Scan for the cell matching the given text and deliver its [x, y] coordinate at center. 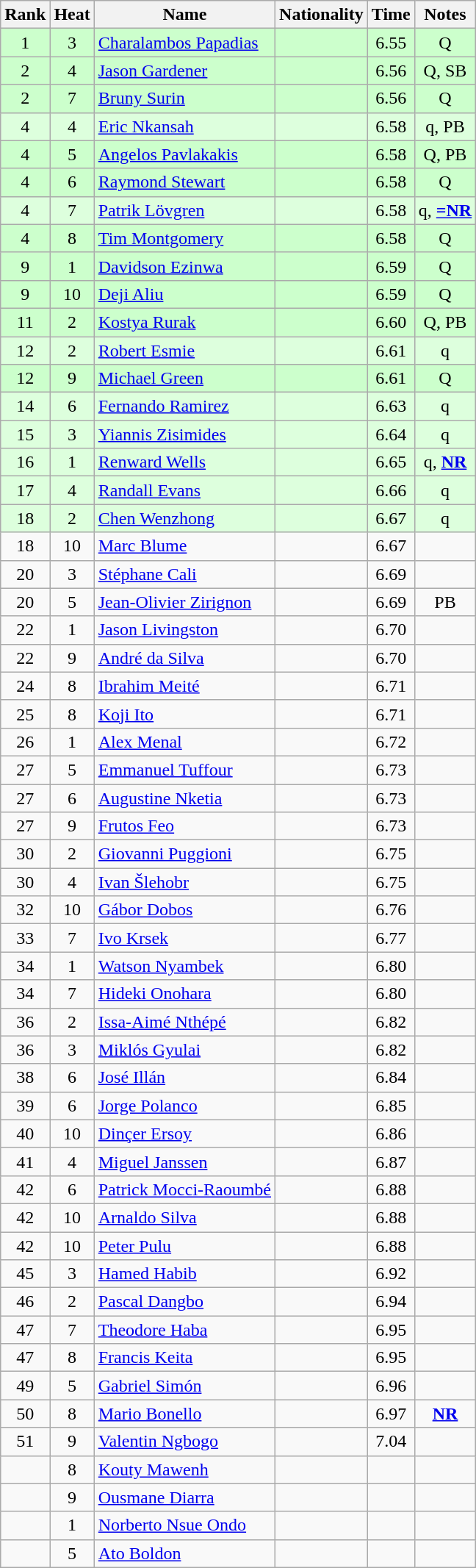
Fernando Ramirez [184, 407]
Alex Menal [184, 742]
Jorge Polanco [184, 1106]
6.86 [391, 1134]
Stéphane Cali [184, 574]
33 [25, 938]
6.72 [391, 742]
51 [25, 1442]
q, NR [445, 462]
Giovanni Puggioni [184, 854]
Hamed Habib [184, 1274]
NR [445, 1414]
PB [445, 602]
17 [25, 490]
Chen Wenzhong [184, 518]
39 [25, 1106]
Bruny Surin [184, 99]
46 [25, 1302]
6.84 [391, 1078]
Charalambos Papadias [184, 43]
Pascal Dangbo [184, 1302]
Notes [445, 15]
6.85 [391, 1106]
Jason Livingston [184, 630]
Robert Esmie [184, 351]
45 [25, 1274]
Ousmane Diarra [184, 1497]
7.04 [391, 1442]
Marc Blume [184, 546]
Gábor Dobos [184, 910]
Angelos Pavlakakis [184, 154]
6.63 [391, 407]
Issa-Aimé Nthépé [184, 1022]
Mario Bonello [184, 1414]
6.96 [391, 1386]
André da Silva [184, 658]
6.97 [391, 1414]
6.77 [391, 938]
Dinçer Ersoy [184, 1134]
Eric Nkansah [184, 126]
40 [25, 1134]
11 [25, 322]
Tim Montgomery [184, 238]
6.55 [391, 43]
Ato Boldon [184, 1553]
6.92 [391, 1274]
Patrik Lövgren [184, 210]
Time [391, 15]
Ibrahim Meité [184, 686]
Patrick Mocci-Raoumbé [184, 1189]
25 [25, 714]
24 [25, 686]
Randall Evans [184, 490]
Ivan Šlehobr [184, 882]
6.65 [391, 462]
26 [25, 742]
41 [25, 1161]
Peter Pulu [184, 1246]
Gabriel Simón [184, 1386]
Davidson Ezinwa [184, 266]
Raymond Stewart [184, 182]
Francis Keita [184, 1358]
Rank [25, 15]
Kouty Mawenh [184, 1469]
38 [25, 1078]
Augustine Nketia [184, 798]
6.87 [391, 1161]
Emmanuel Tuffour [184, 770]
Frutos Feo [184, 826]
6.66 [391, 490]
14 [25, 407]
49 [25, 1386]
6.64 [391, 434]
Michael Green [184, 379]
15 [25, 434]
Miklós Gyulai [184, 1050]
6.76 [391, 910]
q, =NR [445, 210]
Ivo Krsek [184, 938]
Koji Ito [184, 714]
Kostya Rurak [184, 322]
Hideki Onohara [184, 994]
Nationality [322, 15]
Renward Wells [184, 462]
Deji Aliu [184, 294]
Jean-Olivier Zirignon [184, 602]
Norberto Nsue Ondo [184, 1525]
Arnaldo Silva [184, 1217]
Jason Gardener [184, 71]
Q, SB [445, 71]
q, PB [445, 126]
32 [25, 910]
Name [184, 15]
José Illán [184, 1078]
6.94 [391, 1302]
Heat [72, 15]
Yiannis Zisimides [184, 434]
Watson Nyambek [184, 966]
50 [25, 1414]
16 [25, 462]
Miguel Janssen [184, 1161]
Theodore Haba [184, 1330]
6.60 [391, 322]
Valentin Ngbogo [184, 1442]
